Output the [x, y] coordinate of the center of the cell containing the given text.  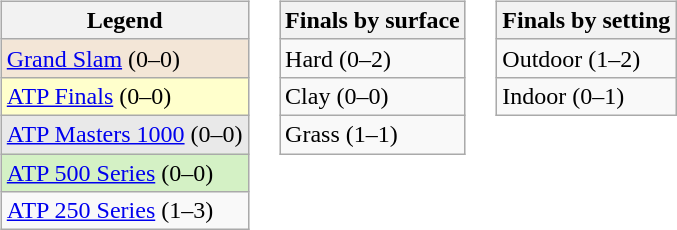
Finals by setting [586, 20]
ATP Masters 1000 (0–0) [124, 134]
Finals by surface [373, 20]
ATP Finals (0–0) [124, 96]
ATP 250 Series (1–3) [124, 211]
Clay (0–0) [373, 96]
Legend [124, 20]
ATP 500 Series (0–0) [124, 173]
Outdoor (1–2) [586, 58]
Hard (0–2) [373, 58]
Grass (1–1) [373, 134]
Indoor (0–1) [586, 96]
Grand Slam (0–0) [124, 58]
